From the cell containing the given text, extract its center point as (X, Y) coordinate. 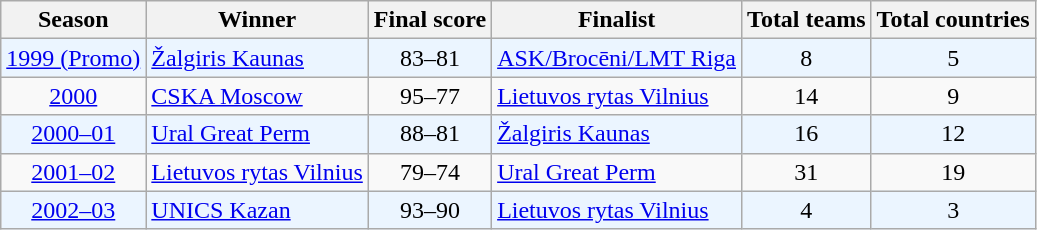
Finalist (617, 20)
88–81 (430, 134)
9 (953, 96)
4 (807, 210)
Total teams (807, 20)
2000 (74, 96)
93–90 (430, 210)
5 (953, 58)
12 (953, 134)
16 (807, 134)
2000–01 (74, 134)
Winner (258, 20)
Final score (430, 20)
ASK/Brocēni/LMT Riga (617, 58)
UNICS Kazan (258, 210)
Season (74, 20)
2001–02 (74, 172)
3 (953, 210)
8 (807, 58)
19 (953, 172)
CSKA Moscow (258, 96)
14 (807, 96)
1999 (Promo) (74, 58)
83–81 (430, 58)
2002–03 (74, 210)
79–74 (430, 172)
95–77 (430, 96)
Total countries (953, 20)
31 (807, 172)
